For the text-containing cell, return its midpoint in [x, y] coordinate format. 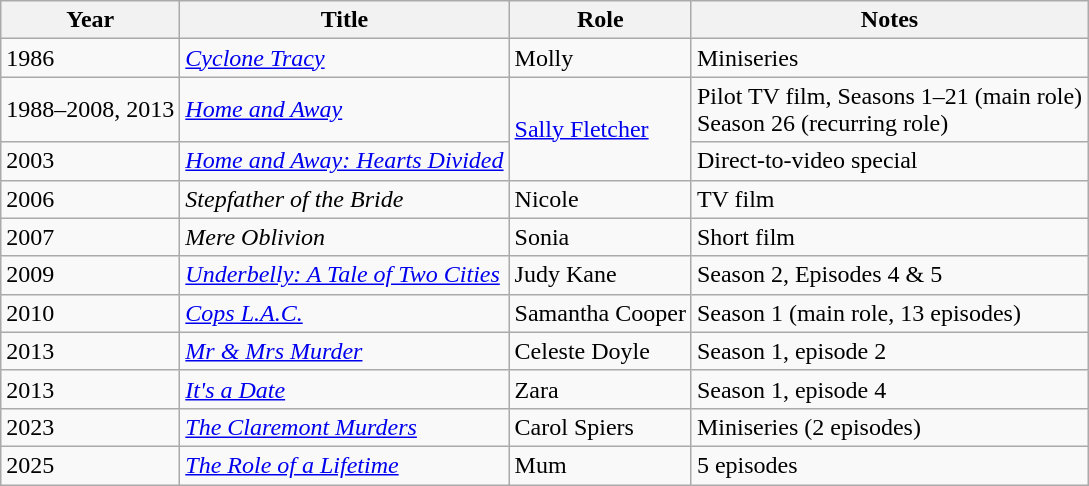
TV film [889, 199]
Molly [600, 58]
Home and Away [344, 110]
Season 1, episode 2 [889, 351]
The Role of a Lifetime [344, 465]
Miniseries [889, 58]
Miniseries (2 episodes) [889, 427]
Year [90, 20]
Judy Kane [600, 275]
5 episodes [889, 465]
2009 [90, 275]
2025 [90, 465]
Notes [889, 20]
Season 1, episode 4 [889, 389]
Zara [600, 389]
Cops L.A.C. [344, 313]
Cyclone Tracy [344, 58]
Season 2, Episodes 4 & 5 [889, 275]
2023 [90, 427]
Mum [600, 465]
Sally Fletcher [600, 128]
Carol Spiers [600, 427]
Celeste Doyle [600, 351]
Role [600, 20]
It's a Date [344, 389]
Pilot TV film, Seasons 1–21 (main role)Season 26 (recurring role) [889, 110]
Direct-to-video special [889, 161]
1986 [90, 58]
Title [344, 20]
2010 [90, 313]
Home and Away: Hearts Divided [344, 161]
Mr & Mrs Murder [344, 351]
Mere Oblivion [344, 237]
Sonia [600, 237]
Short film [889, 237]
2003 [90, 161]
Season 1 (main role, 13 episodes) [889, 313]
Nicole [600, 199]
1988–2008, 2013 [90, 110]
Stepfather of the Bride [344, 199]
2006 [90, 199]
2007 [90, 237]
The Claremont Murders [344, 427]
Underbelly: A Tale of Two Cities [344, 275]
Samantha Cooper [600, 313]
